Identify which cell holds the provided text, then report its [x, y] central coordinate. 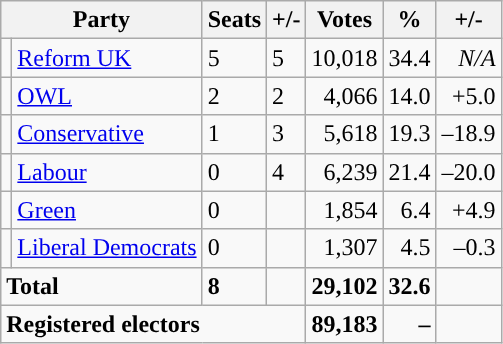
+4.9 [468, 210]
+5.0 [468, 96]
29,102 [344, 286]
6,239 [344, 172]
N/A [468, 58]
14.0 [410, 96]
Conservative [107, 134]
Green [107, 210]
Total [102, 286]
32.6 [410, 286]
–20.0 [468, 172]
34.4 [410, 58]
1 [234, 134]
Party [102, 20]
6.4 [410, 210]
10,018 [344, 58]
89,183 [344, 324]
19.3 [410, 134]
4.5 [410, 248]
–0.3 [468, 248]
8 [234, 286]
1,307 [344, 248]
3 [286, 134]
–18.9 [468, 134]
21.4 [410, 172]
Reform UK [107, 58]
– [410, 324]
Registered electors [154, 324]
OWL [107, 96]
Seats [234, 20]
1,854 [344, 210]
4,066 [344, 96]
5,618 [344, 134]
% [410, 20]
4 [286, 172]
Liberal Democrats [107, 248]
Labour [107, 172]
Votes [344, 20]
